Return the [x, y] coordinate for the center point of the cell that contains the specified text.  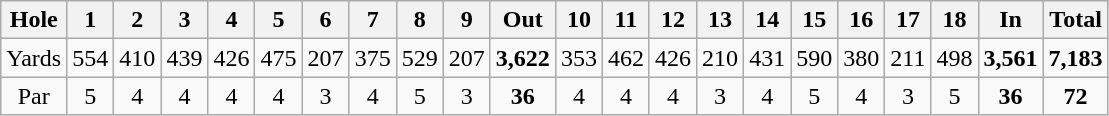
7 [372, 20]
11 [626, 20]
9 [466, 20]
10 [578, 20]
13 [720, 20]
18 [954, 20]
In [1010, 20]
353 [578, 58]
14 [768, 20]
2 [138, 20]
410 [138, 58]
375 [372, 58]
12 [672, 20]
1 [90, 20]
439 [184, 58]
16 [862, 20]
475 [278, 58]
498 [954, 58]
Out [522, 20]
Hole [34, 20]
210 [720, 58]
431 [768, 58]
211 [908, 58]
15 [814, 20]
7,183 [1076, 58]
380 [862, 58]
529 [420, 58]
6 [326, 20]
554 [90, 58]
8 [420, 20]
17 [908, 20]
72 [1076, 96]
Total [1076, 20]
3,622 [522, 58]
590 [814, 58]
Yards [34, 58]
Par [34, 96]
462 [626, 58]
3,561 [1010, 58]
